Return the (X, Y) coordinate for the center point of the cell that contains the specified text.  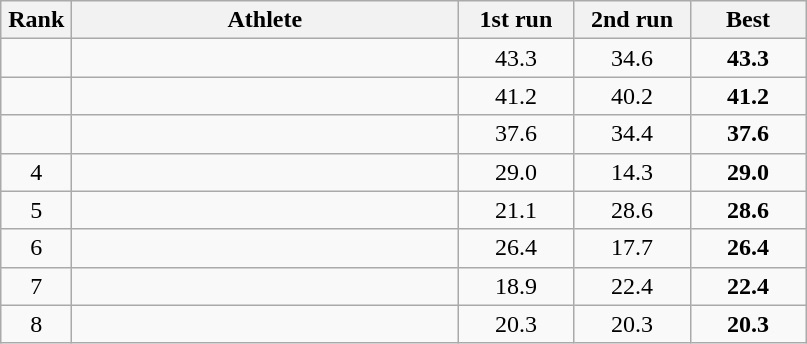
17.7 (632, 248)
8 (36, 324)
Rank (36, 20)
18.9 (516, 286)
1st run (516, 20)
4 (36, 172)
14.3 (632, 172)
34.4 (632, 134)
6 (36, 248)
5 (36, 210)
40.2 (632, 96)
Best (748, 20)
2nd run (632, 20)
21.1 (516, 210)
7 (36, 286)
34.6 (632, 58)
Athlete (265, 20)
